Locate the cell with the specified text and output its (x, y) center coordinate. 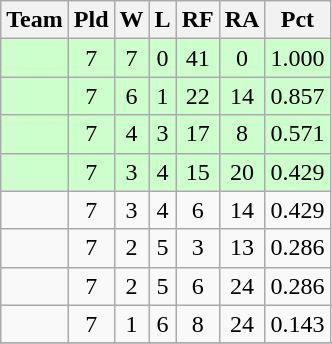
0.857 (298, 96)
Pld (91, 20)
Pct (298, 20)
20 (242, 172)
RA (242, 20)
0.571 (298, 134)
0.143 (298, 324)
41 (198, 58)
RF (198, 20)
W (132, 20)
17 (198, 134)
13 (242, 248)
22 (198, 96)
Team (35, 20)
L (162, 20)
15 (198, 172)
1.000 (298, 58)
